Scan for the cell matching the given text and deliver its [x, y] coordinate at center. 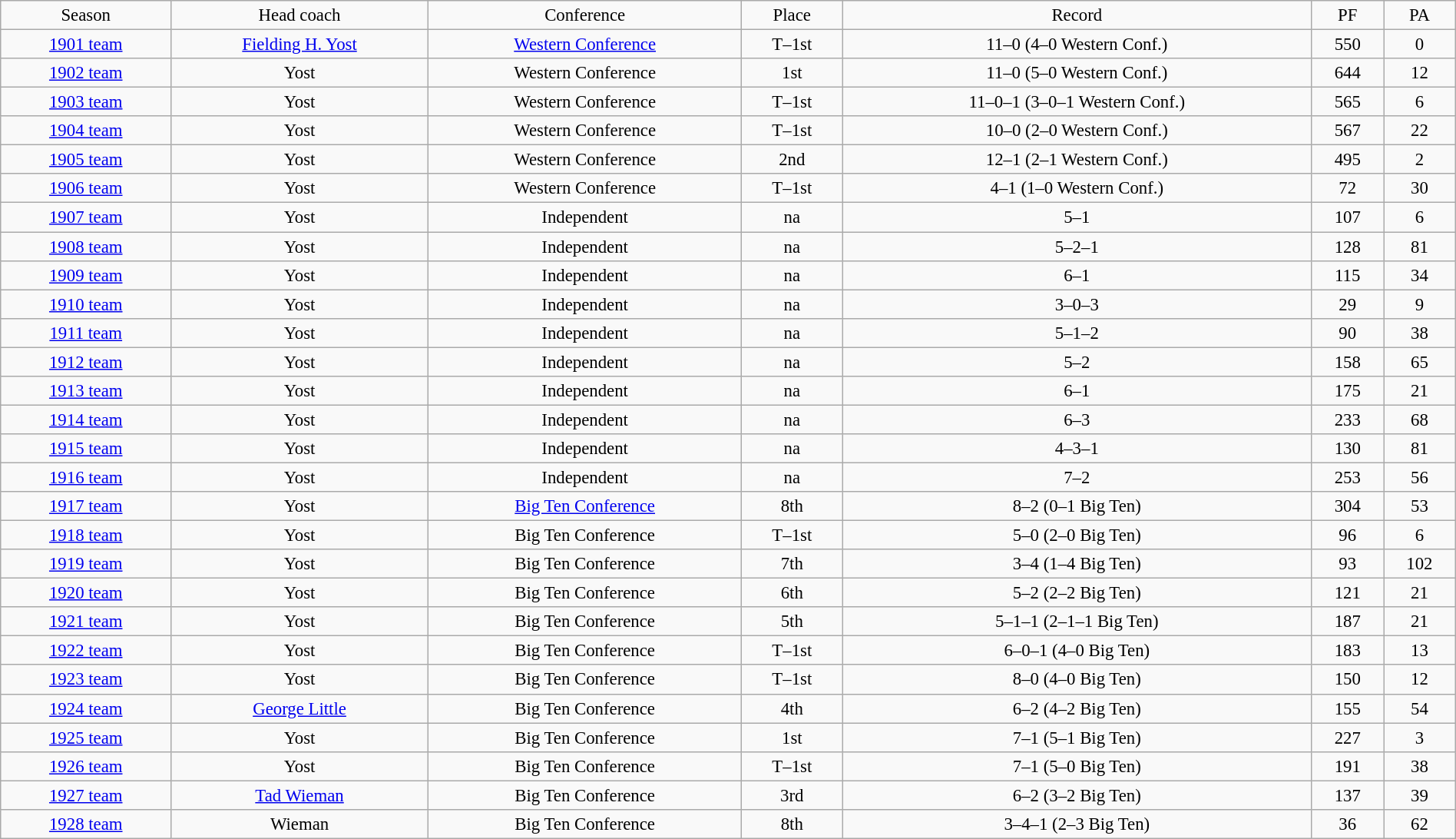
65 [1420, 362]
1908 team [86, 247]
130 [1348, 449]
7–2 [1077, 477]
4–3–1 [1077, 449]
1918 team [86, 536]
6th [793, 593]
644 [1348, 73]
1905 team [86, 160]
4th [793, 708]
68 [1420, 419]
227 [1348, 738]
Head coach [299, 15]
1921 team [86, 622]
13 [1420, 651]
3 [1420, 738]
1928 team [86, 824]
102 [1420, 564]
1906 team [86, 188]
6–2 (3–2 Big Ten) [1077, 795]
1903 team [86, 102]
155 [1348, 708]
187 [1348, 622]
175 [1348, 391]
6–0–1 (4–0 Big Ten) [1077, 651]
6–2 (4–2 Big Ten) [1077, 708]
2nd [793, 160]
3–0–3 [1077, 304]
1907 team [86, 217]
11–0 (5–0 Western Conf.) [1077, 73]
1920 team [86, 593]
5–2–1 [1077, 247]
495 [1348, 160]
53 [1420, 506]
Conference [585, 15]
158 [1348, 362]
128 [1348, 247]
Record [1077, 15]
8–0 (4–0 Big Ten) [1077, 680]
565 [1348, 102]
96 [1348, 536]
Tad Wieman [299, 795]
PA [1420, 15]
150 [1348, 680]
62 [1420, 824]
6–3 [1077, 419]
3rd [793, 795]
191 [1348, 766]
253 [1348, 477]
3–4 (1–4 Big Ten) [1077, 564]
1901 team [86, 45]
5–2 [1077, 362]
1926 team [86, 766]
115 [1348, 275]
11–0 (4–0 Western Conf.) [1077, 45]
22 [1420, 131]
304 [1348, 506]
0 [1420, 45]
1917 team [86, 506]
3–4–1 (2–3 Big Ten) [1077, 824]
183 [1348, 651]
Place [793, 15]
90 [1348, 333]
1904 team [86, 131]
7th [793, 564]
5–2 (2–2 Big Ten) [1077, 593]
1913 team [86, 391]
Fielding H. Yost [299, 45]
1922 team [86, 651]
2 [1420, 160]
1923 team [86, 680]
1925 team [86, 738]
George Little [299, 708]
5th [793, 622]
1924 team [86, 708]
137 [1348, 795]
12–1 (2–1 Western Conf.) [1077, 160]
1916 team [86, 477]
4–1 (1–0 Western Conf.) [1077, 188]
1912 team [86, 362]
7–1 (5–1 Big Ten) [1077, 738]
29 [1348, 304]
9 [1420, 304]
567 [1348, 131]
34 [1420, 275]
5–1–2 [1077, 333]
30 [1420, 188]
7–1 (5–0 Big Ten) [1077, 766]
93 [1348, 564]
10–0 (2–0 Western Conf.) [1077, 131]
5–1 [1077, 217]
1927 team [86, 795]
36 [1348, 824]
PF [1348, 15]
11–0–1 (3–0–1 Western Conf.) [1077, 102]
5–1–1 (2–1–1 Big Ten) [1077, 622]
1910 team [86, 304]
1909 team [86, 275]
1919 team [86, 564]
39 [1420, 795]
107 [1348, 217]
Season [86, 15]
121 [1348, 593]
233 [1348, 419]
1902 team [86, 73]
56 [1420, 477]
8–2 (0–1 Big Ten) [1077, 506]
54 [1420, 708]
5–0 (2–0 Big Ten) [1077, 536]
72 [1348, 188]
1915 team [86, 449]
Wieman [299, 824]
1911 team [86, 333]
1914 team [86, 419]
550 [1348, 45]
